Capture the cell that displays the provided text and extract its (x, y) central coordinate. 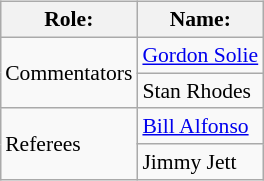
Stan Rhodes (200, 91)
Name: (200, 20)
Referees (68, 144)
Jimmy Jett (200, 162)
Bill Alfonso (200, 126)
Role: (68, 20)
Gordon Solie (200, 55)
Commentators (68, 72)
